Detect which cell encompasses the target text, then output its [X, Y] center coordinate. 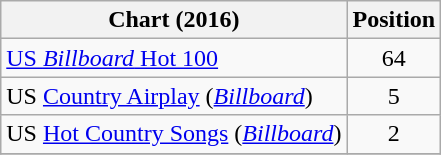
Chart (2016) [174, 20]
64 [394, 58]
2 [394, 134]
Position [394, 20]
US Billboard Hot 100 [174, 58]
5 [394, 96]
US Hot Country Songs (Billboard) [174, 134]
US Country Airplay (Billboard) [174, 96]
